Return the [x, y] coordinate for the center point of the cell that contains the specified text.  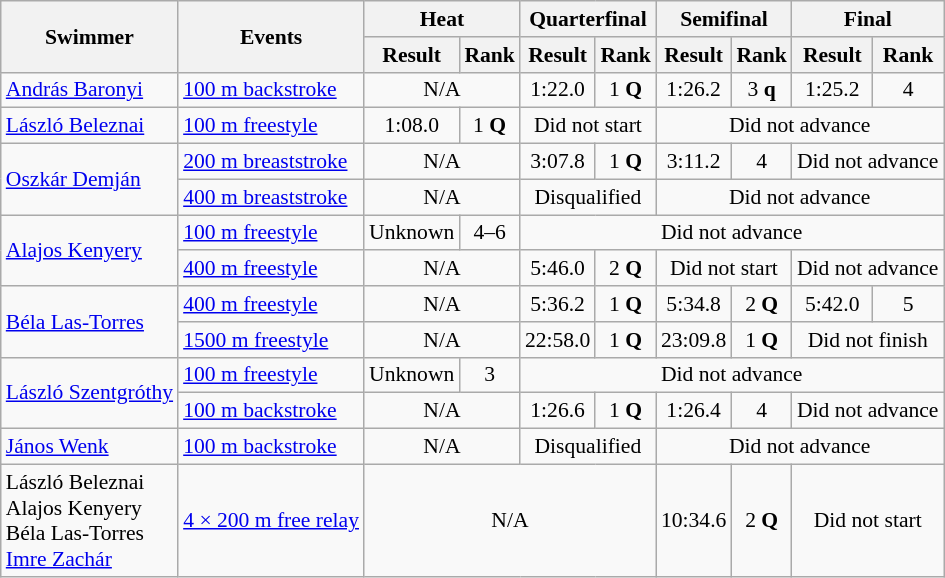
Oszkár Demján [90, 180]
3 q [762, 90]
László Beleznai Alajos Kenyery Béla Las-Torres Imre Zachár [90, 520]
1:22.0 [558, 90]
János Wenk [90, 447]
5 [908, 304]
23:09.8 [694, 340]
1500 m freestyle [271, 340]
1:26.2 [694, 90]
3:07.8 [558, 162]
Semifinal [724, 19]
1:25.2 [832, 90]
Did not finish [868, 340]
1:26.4 [694, 411]
László Szentgróthy [90, 392]
László Beleznai [90, 126]
Béla Las-Torres [90, 322]
András Baronyi [90, 90]
Swimmer [90, 36]
Final [868, 19]
5:34.8 [694, 304]
Heat [442, 19]
4 × 200 m free relay [271, 520]
1:08.0 [412, 126]
10:34.6 [694, 520]
5:36.2 [558, 304]
1:26.6 [558, 411]
Quarterfinal [588, 19]
22:58.0 [558, 340]
Alajos Kenyery [90, 250]
200 m breaststroke [271, 162]
400 m breaststroke [271, 197]
4–6 [490, 233]
3:11.2 [694, 162]
5:42.0 [832, 304]
5:46.0 [558, 269]
3 [490, 375]
Events [271, 36]
